Detect which cell encompasses the target text, then output its [x, y] center coordinate. 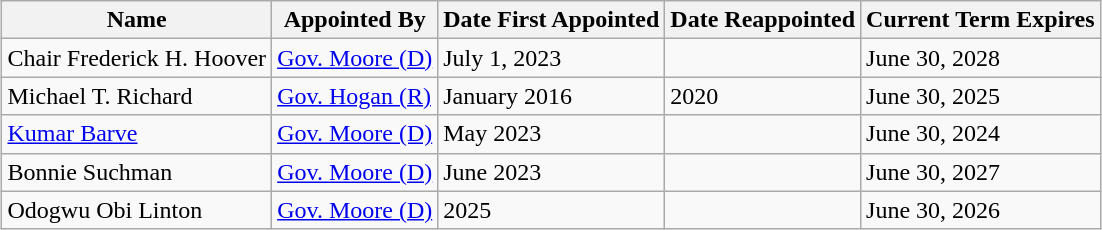
Kumar Barve [137, 134]
June 30, 2024 [981, 134]
2025 [552, 210]
Michael T. Richard [137, 96]
Appointed By [355, 20]
June 30, 2026 [981, 210]
Date First Appointed [552, 20]
Current Term Expires [981, 20]
Gov. Hogan (R) [355, 96]
Date Reappointed [763, 20]
June 30, 2028 [981, 58]
June 2023 [552, 172]
May 2023 [552, 134]
Name [137, 20]
Chair Frederick H. Hoover [137, 58]
June 30, 2025 [981, 96]
June 30, 2027 [981, 172]
July 1, 2023 [552, 58]
Bonnie Suchman [137, 172]
2020 [763, 96]
Odogwu Obi Linton [137, 210]
January 2016 [552, 96]
